Pinpoint the cell where the given text exists, returning its [X, Y] midpoint coordinate. 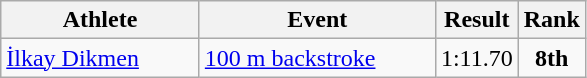
1:11.70 [476, 58]
Rank [552, 20]
Athlete [100, 20]
100 m backstroke [317, 58]
Result [476, 20]
8th [552, 58]
Event [317, 20]
İlkay Dikmen [100, 58]
